From the cell containing the given text, extract its center point as [X, Y] coordinate. 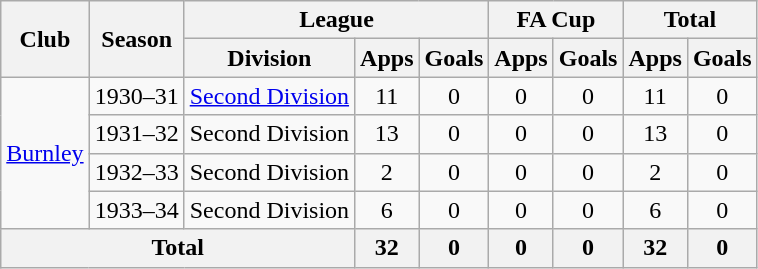
1932–33 [136, 172]
Division [269, 58]
1930–31 [136, 96]
Season [136, 39]
Burnley [45, 153]
1931–32 [136, 134]
1933–34 [136, 210]
Club [45, 39]
League [336, 20]
FA Cup [556, 20]
